Find where the given text appears and provide that cell's center as [X, Y] coordinate. 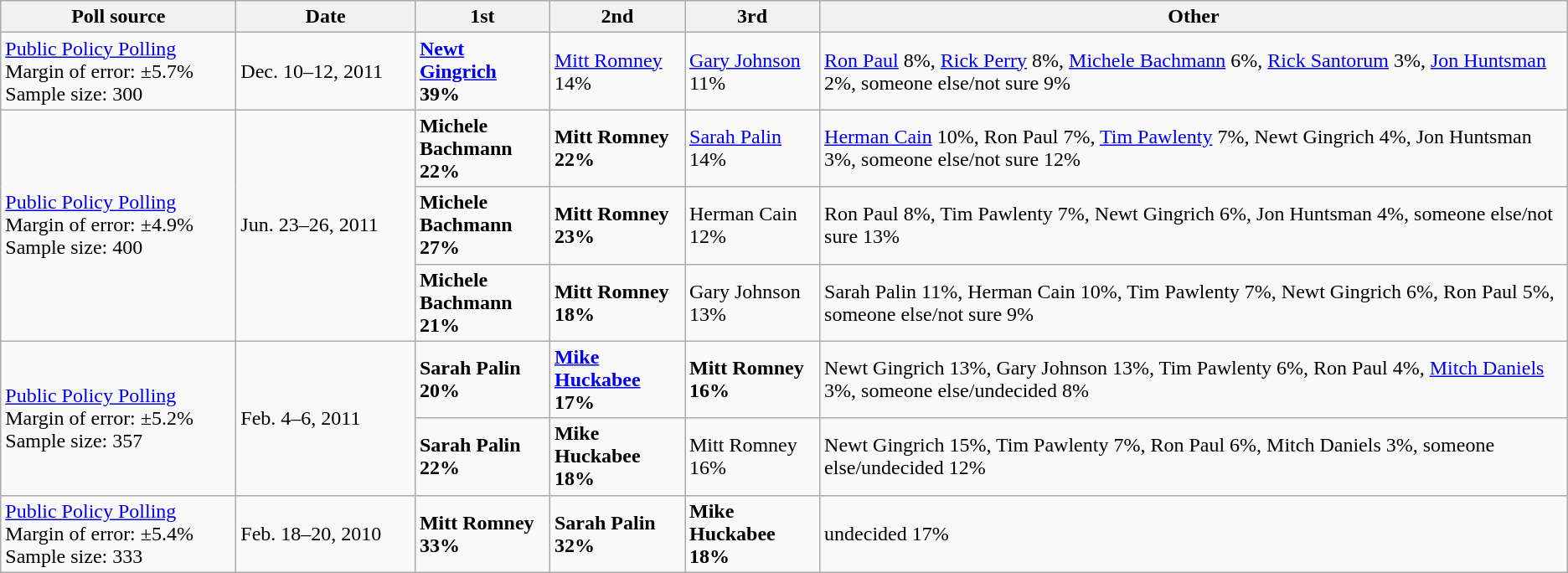
Sarah Palin 11%, Herman Cain 10%, Tim Pawlenty 7%, Newt Gingrich 6%, Ron Paul 5%, someone else/not sure 9% [1194, 302]
Michele Bachmann21% [482, 302]
Public Policy PollingMargin of error: ±4.9% Sample size: 400 [119, 225]
Sarah Palin32% [616, 534]
Mitt Romney23% [616, 225]
Sarah Palin22% [482, 457]
Public Policy PollingMargin of error: ±5.2% Sample size: 357 [119, 418]
Mitt Romney22% [616, 148]
Michele Bachmann27% [482, 225]
Mitt Romney 14% [616, 71]
Gary Johnson 11% [752, 71]
Sarah Palin20% [482, 379]
Mitt Romney18% [616, 302]
Gary Johnson13% [752, 302]
Ron Paul 8%, Tim Pawlenty 7%, Newt Gingrich 6%, Jon Huntsman 4%, someone else/not sure 13% [1194, 225]
undecided 17% [1194, 534]
Michele Bachmann22% [482, 148]
2nd [616, 17]
Sarah Palin14% [752, 148]
Dec. 10–12, 2011 [326, 71]
Herman Cain12% [752, 225]
Newt Gingrich 13%, Gary Johnson 13%, Tim Pawlenty 6%, Ron Paul 4%, Mitch Daniels 3%, someone else/undecided 8% [1194, 379]
Public Policy PollingMargin of error: ±5.4% Sample size: 333 [119, 534]
Other [1194, 17]
Newt Gingrich 15%, Tim Pawlenty 7%, Ron Paul 6%, Mitch Daniels 3%, someone else/undecided 12% [1194, 457]
Mitt Romney33% [482, 534]
Herman Cain 10%, Ron Paul 7%, Tim Pawlenty 7%, Newt Gingrich 4%, Jon Huntsman 3%, someone else/not sure 12% [1194, 148]
Feb. 4–6, 2011 [326, 418]
Newt Gingrich 39% [482, 71]
1st [482, 17]
Mike Huckabee17% [616, 379]
Ron Paul 8%, Rick Perry 8%, Michele Bachmann 6%, Rick Santorum 3%, Jon Huntsman 2%, someone else/not sure 9% [1194, 71]
Poll source [119, 17]
Jun. 23–26, 2011 [326, 225]
Public Policy PollingMargin of error: ±5.7% Sample size: 300 [119, 71]
Date [326, 17]
Feb. 18–20, 2010 [326, 534]
3rd [752, 17]
